From the cell containing the given text, extract its center point as [X, Y] coordinate. 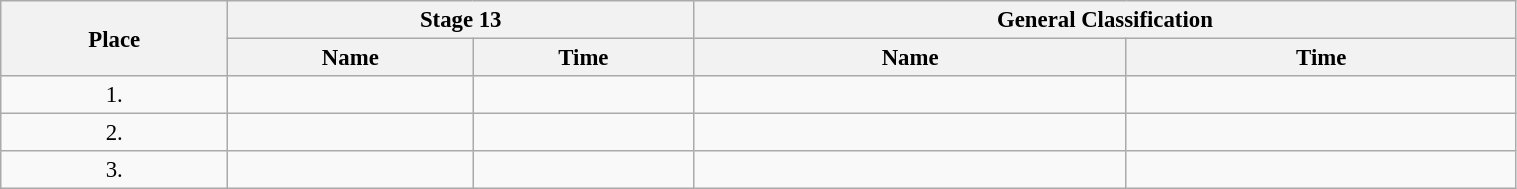
Place [114, 38]
Stage 13 [461, 20]
3. [114, 170]
2. [114, 133]
General Classification [1105, 20]
1. [114, 95]
